From the cell containing the given text, extract its center point as (X, Y) coordinate. 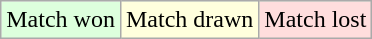
Match won (61, 20)
Match drawn (189, 20)
Match lost (316, 20)
